Find where the given text appears and provide that cell's center as [x, y] coordinate. 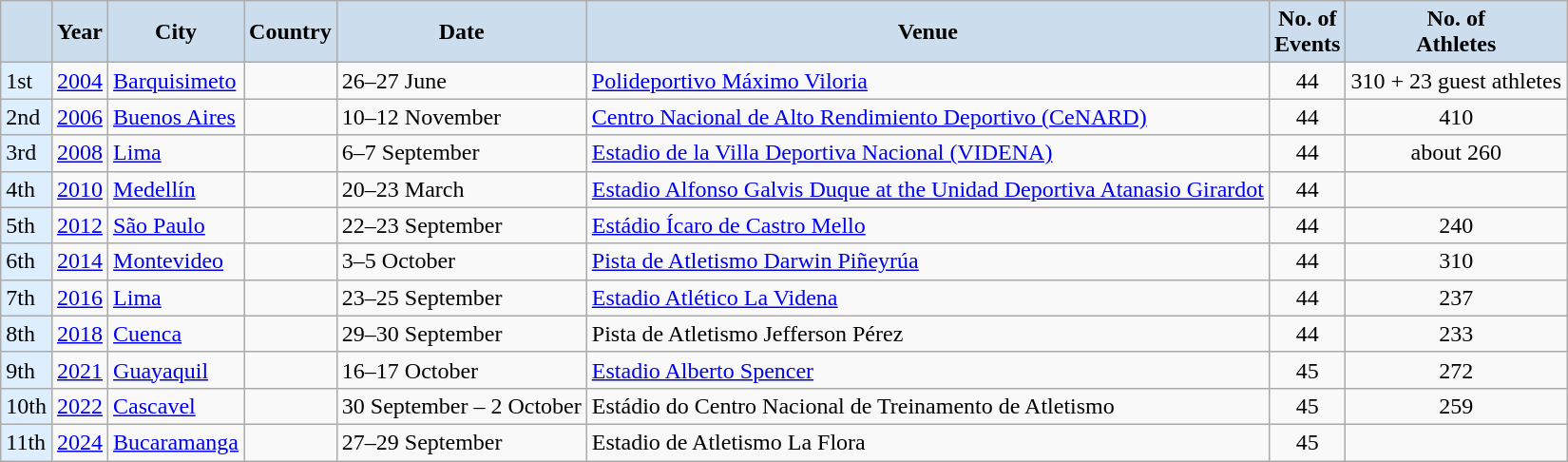
Estádio do Centro Nacional de Treinamento de Atletismo [927, 406]
20–23 March [462, 189]
Estadio Alfonso Galvis Duque at the Unidad Deportiva Atanasio Girardot [927, 189]
2024 [80, 442]
2004 [80, 81]
Bucaramanga [177, 442]
10–12 November [462, 117]
1st [27, 81]
São Paulo [177, 225]
2021 [80, 370]
2018 [80, 334]
2006 [80, 117]
16–17 October [462, 370]
410 [1456, 117]
233 [1456, 334]
Date [462, 32]
23–25 September [462, 298]
237 [1456, 298]
6–7 September [462, 153]
Estadio de Atletismo La Flora [927, 442]
2016 [80, 298]
Cascavel [177, 406]
27–29 September [462, 442]
7th [27, 298]
Venue [927, 32]
10th [27, 406]
310 + 23 guest athletes [1456, 81]
Medellín [177, 189]
No. of Events [1308, 32]
Barquisimeto [177, 81]
6th [27, 261]
2012 [80, 225]
2010 [80, 189]
11th [27, 442]
3–5 October [462, 261]
Buenos Aires [177, 117]
310 [1456, 261]
259 [1456, 406]
City [177, 32]
26–27 June [462, 81]
2nd [27, 117]
5th [27, 225]
Centro Nacional de Alto Rendimiento Deportivo (CeNARD) [927, 117]
2014 [80, 261]
29–30 September [462, 334]
30 September – 2 October [462, 406]
about 260 [1456, 153]
3rd [27, 153]
Cuenca [177, 334]
Estádio Ícaro de Castro Mello [927, 225]
22–23 September [462, 225]
Guayaquil [177, 370]
Polideportivo Máximo Viloria [927, 81]
Estadio de la Villa Deportiva Nacional (VIDENA) [927, 153]
Pista de Atletismo Darwin Piñeyrúa [927, 261]
8th [27, 334]
240 [1456, 225]
2022 [80, 406]
Year [80, 32]
Estadio Atlético La Videna [927, 298]
Pista de Atletismo Jefferson Pérez [927, 334]
2008 [80, 153]
9th [27, 370]
Country [291, 32]
4th [27, 189]
272 [1456, 370]
Montevideo [177, 261]
No. ofAthletes [1456, 32]
Estadio Alberto Spencer [927, 370]
